Detect which cell encompasses the target text, then output its (X, Y) center coordinate. 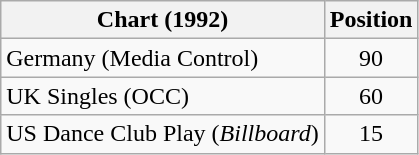
UK Singles (OCC) (162, 96)
Germany (Media Control) (162, 58)
US Dance Club Play (Billboard) (162, 134)
60 (371, 96)
90 (371, 58)
Position (371, 20)
Chart (1992) (162, 20)
15 (371, 134)
